Determine the [x, y] coordinate at the center of the cell enclosing the given text.  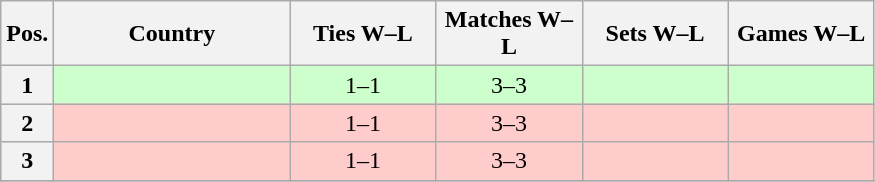
Sets W–L [655, 34]
2 [28, 123]
3 [28, 161]
Pos. [28, 34]
Matches W–L [509, 34]
Ties W–L [363, 34]
1 [28, 85]
Country [172, 34]
Games W–L [801, 34]
